Capture the cell that displays the provided text and extract its (X, Y) central coordinate. 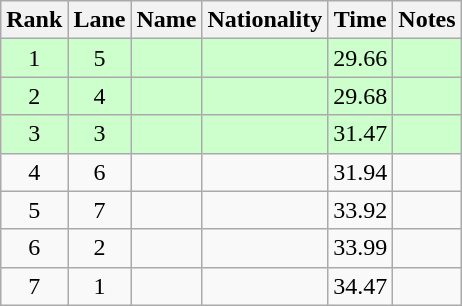
33.92 (360, 210)
Nationality (265, 20)
Time (360, 20)
31.94 (360, 172)
31.47 (360, 134)
Rank (34, 20)
29.66 (360, 58)
Name (166, 20)
33.99 (360, 248)
29.68 (360, 96)
Notes (427, 20)
34.47 (360, 286)
Lane (100, 20)
